Capture the cell that displays the provided text and extract its (x, y) central coordinate. 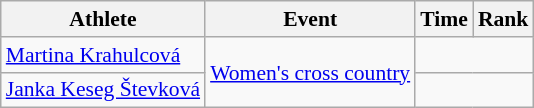
Athlete (103, 19)
Martina Krahulcová (103, 55)
Event (310, 19)
Women's cross country (310, 72)
Time (444, 19)
Janka Keseg Števková (103, 90)
Rank (504, 19)
